Scan for the cell matching the given text and deliver its (X, Y) coordinate at center. 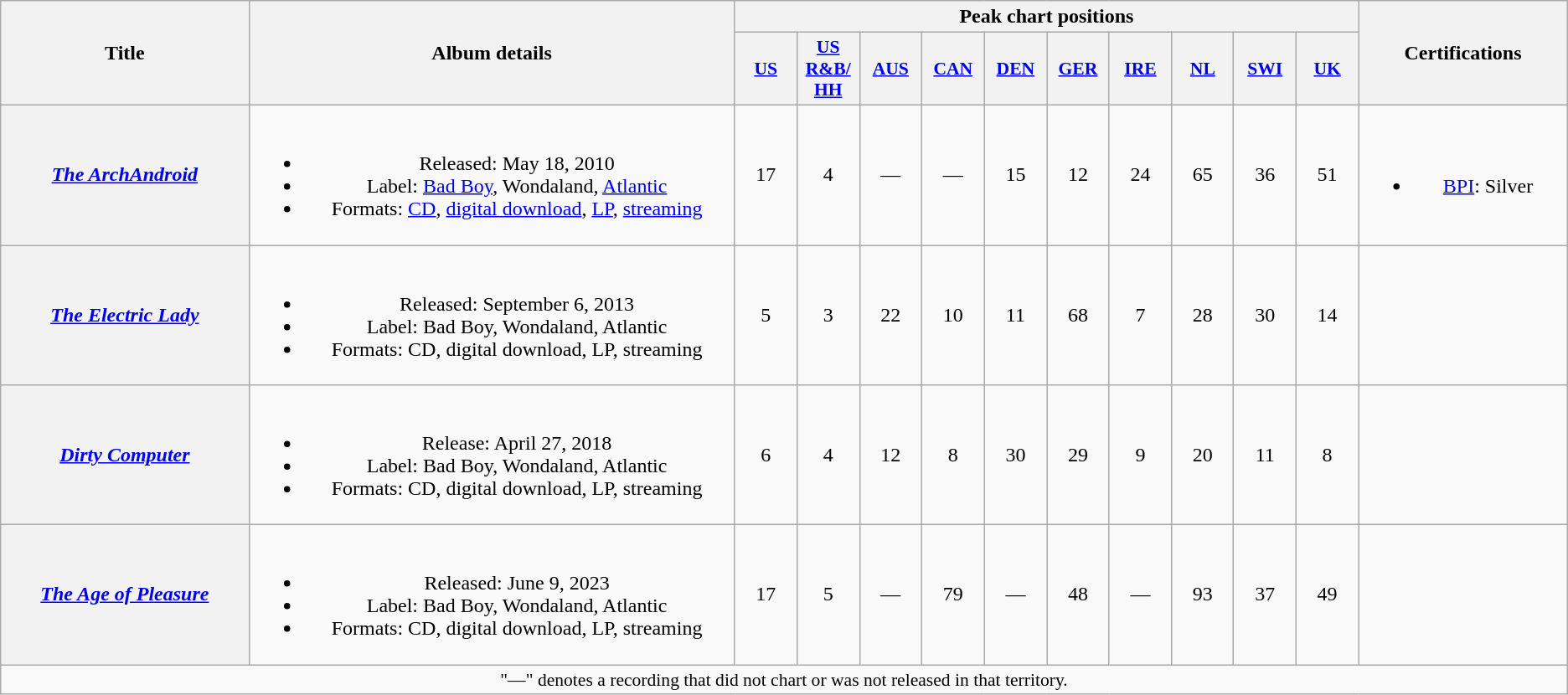
3 (828, 315)
GER (1079, 69)
14 (1327, 315)
10 (953, 315)
28 (1203, 315)
Released: September 6, 2013Label: Bad Boy, Wondaland, AtlanticFormats: CD, digital download, LP, streaming (492, 315)
68 (1079, 315)
SWI (1265, 69)
65 (1203, 174)
15 (1015, 174)
48 (1079, 595)
20 (1203, 456)
Album details (492, 54)
The Electric Lady (125, 315)
6 (766, 456)
Peak chart positions (1047, 17)
Dirty Computer (125, 456)
NL (1203, 69)
DEN (1015, 69)
51 (1327, 174)
37 (1265, 595)
22 (891, 315)
79 (953, 595)
7 (1140, 315)
24 (1140, 174)
36 (1265, 174)
Released: May 18, 2010Label: Bad Boy, Wondaland, AtlanticFormats: CD, digital download, LP, streaming (492, 174)
IRE (1140, 69)
US (766, 69)
CAN (953, 69)
UK (1327, 69)
Release: April 27, 2018Label: Bad Boy, Wondaland, AtlanticFormats: CD, digital download, LP, streaming (492, 456)
29 (1079, 456)
Released: June 9, 2023Label: Bad Boy, Wondaland, AtlanticFormats: CD, digital download, LP, streaming (492, 595)
Certifications (1462, 54)
9 (1140, 456)
93 (1203, 595)
The Age of Pleasure (125, 595)
Title (125, 54)
"—" denotes a recording that did not chart or was not released in that territory. (784, 680)
BPI: Silver (1462, 174)
USR&B/HH (828, 69)
AUS (891, 69)
The ArchAndroid (125, 174)
49 (1327, 595)
